Pinpoint the cell where the given text exists, returning its (X, Y) midpoint coordinate. 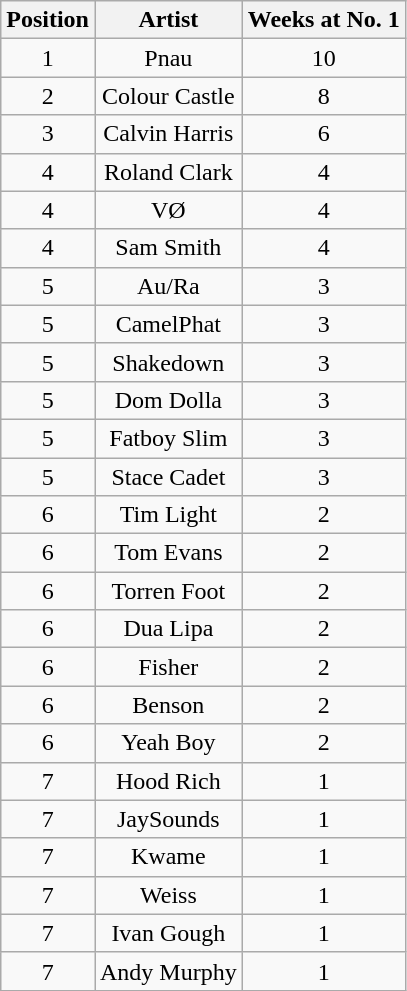
VØ (168, 210)
8 (324, 96)
Sam Smith (168, 248)
Fatboy Slim (168, 438)
Benson (168, 705)
Ivan Gough (168, 933)
Shakedown (168, 362)
Weeks at No. 1 (324, 20)
Torren Foot (168, 591)
Hood Rich (168, 781)
Colour Castle (168, 96)
Fisher (168, 667)
Position (48, 20)
Weiss (168, 895)
Roland Clark (168, 172)
Artist (168, 20)
10 (324, 58)
CamelPhat (168, 324)
Pnau (168, 58)
Tom Evans (168, 553)
Dom Dolla (168, 400)
Dua Lipa (168, 629)
Andy Murphy (168, 971)
Au/Ra (168, 286)
Calvin Harris (168, 134)
Stace Cadet (168, 477)
JaySounds (168, 819)
Yeah Boy (168, 743)
Kwame (168, 857)
Tim Light (168, 515)
